For the text-containing cell, return its midpoint in (x, y) coordinate format. 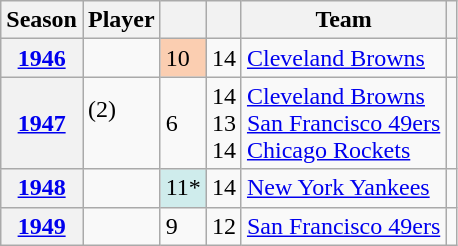
San Francisco 49ers (343, 226)
1949 (42, 226)
9 (183, 226)
New York Yankees (343, 188)
Cleveland Browns San Francisco 49ers Chicago Rockets (343, 123)
10 (183, 58)
14 13 14 (224, 123)
1946 (42, 58)
Player (121, 20)
6 (183, 123)
Season (42, 20)
11* (183, 188)
1948 (42, 188)
Cleveland Browns (343, 58)
12 (224, 226)
(2) (121, 123)
1947 (42, 123)
Team (343, 20)
